Pinpoint the cell where the given text exists, returning its (x, y) midpoint coordinate. 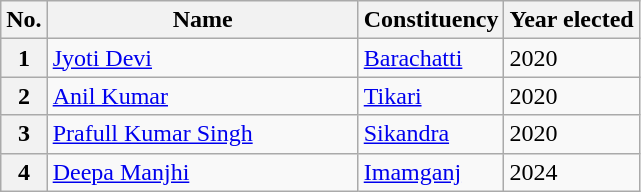
No. (24, 20)
Sikandra (431, 134)
Prafull Kumar Singh (202, 134)
Tikari (431, 96)
Imamganj (431, 172)
3 (24, 134)
Year elected (572, 20)
Constituency (431, 20)
Barachatti (431, 58)
2 (24, 96)
1 (24, 58)
Deepa Manjhi (202, 172)
Anil Kumar (202, 96)
Jyoti Devi (202, 58)
Name (202, 20)
4 (24, 172)
2024 (572, 172)
